Return the [x, y] coordinate for the center point of the cell that contains the specified text.  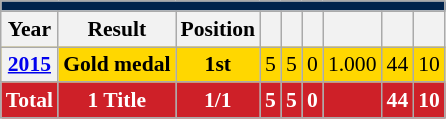
Position [218, 29]
1.000 [352, 65]
Gold medal [116, 65]
2015 [30, 65]
1 Title [116, 101]
Total [30, 101]
1/1 [218, 101]
1st [218, 65]
Year [30, 29]
Result [116, 29]
